Pinpoint the cell where the given text exists, returning its [x, y] midpoint coordinate. 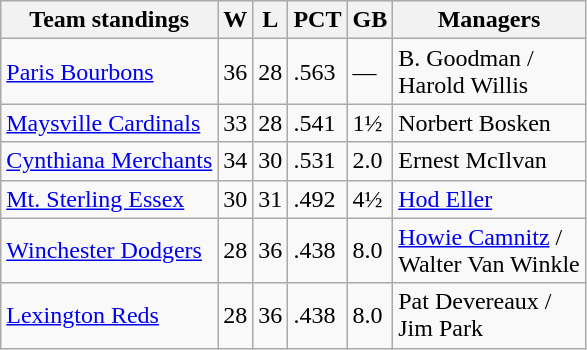
.563 [318, 72]
2.0 [370, 161]
Managers [490, 20]
Maysville Cardinals [110, 123]
Team standings [110, 20]
33 [236, 123]
.492 [318, 199]
4½ [370, 199]
Pat Devereaux /Jim Park [490, 316]
Mt. Sterling Essex [110, 199]
34 [236, 161]
Paris Bourbons [110, 72]
W [236, 20]
Lexington Reds [110, 316]
Hod Eller [490, 199]
1½ [370, 123]
PCT [318, 20]
GB [370, 20]
31 [270, 199]
L [270, 20]
Cynthiana Merchants [110, 161]
— [370, 72]
.531 [318, 161]
Ernest McIlvan [490, 161]
Winchester Dodgers [110, 250]
Howie Camnitz /Walter Van Winkle [490, 250]
Norbert Bosken [490, 123]
.541 [318, 123]
B. Goodman / Harold Willis [490, 72]
